Extract the (x, y) coordinate from the center of the cell holding the provided text.  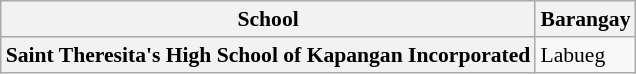
Saint Theresita's High School of Kapangan Incorporated (268, 55)
Labueg (585, 55)
School (268, 19)
Barangay (585, 19)
